From the cell containing the given text, extract its center point as (X, Y) coordinate. 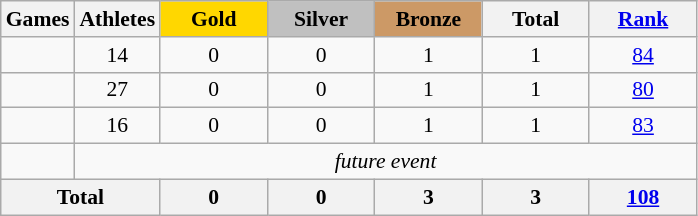
83 (642, 126)
Gold (214, 19)
84 (642, 55)
108 (642, 197)
Rank (642, 19)
16 (117, 126)
Bronze (428, 19)
Games (38, 19)
80 (642, 90)
Silver (320, 19)
Athletes (117, 19)
27 (117, 90)
future event (385, 162)
14 (117, 55)
